Return the (x, y) coordinate for the center point of the cell that contains the specified text.  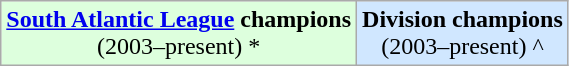
Division champions(2003–present) ^ (463, 34)
South Atlantic League champions(2003–present) * (179, 34)
